Scan for the cell matching the given text and deliver its (X, Y) coordinate at center. 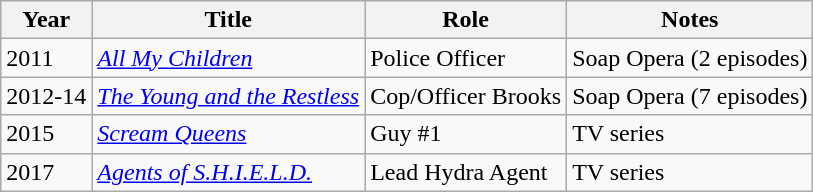
Cop/Officer Brooks (466, 96)
Agents of S.H.I.E.L.D. (228, 172)
2012-14 (46, 96)
2011 (46, 58)
Lead Hydra Agent (466, 172)
Title (228, 20)
Year (46, 20)
2017 (46, 172)
Notes (690, 20)
Scream Queens (228, 134)
Soap Opera (2 episodes) (690, 58)
The Young and the Restless (228, 96)
All My Children (228, 58)
Role (466, 20)
Police Officer (466, 58)
2015 (46, 134)
Soap Opera (7 episodes) (690, 96)
Guy #1 (466, 134)
